Identify which cell holds the provided text, then report its [X, Y] central coordinate. 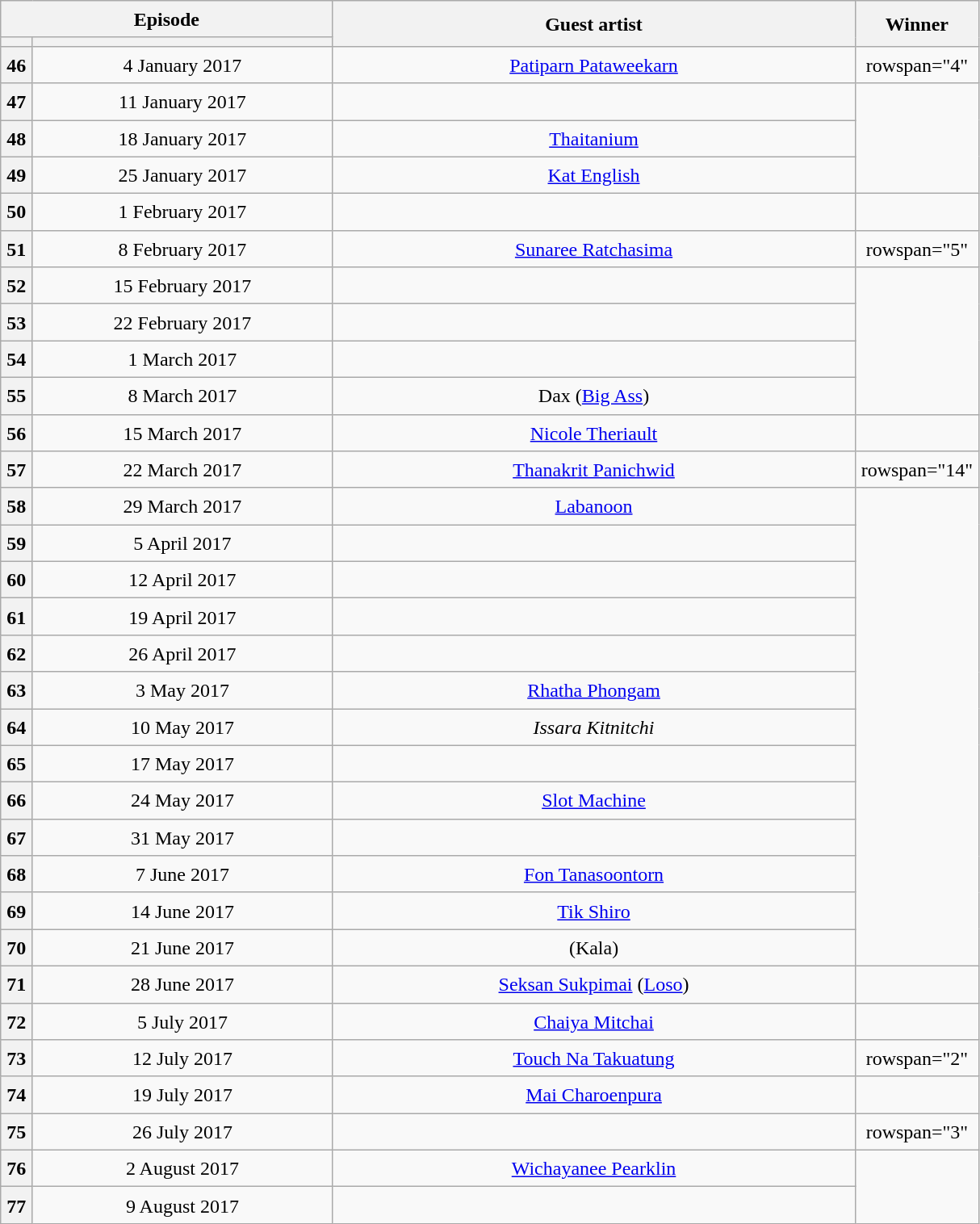
Guest artist [594, 24]
Thaitanium [594, 138]
18 January 2017 [182, 138]
rowspan="14" [917, 470]
24 May 2017 [182, 801]
Labanoon [594, 506]
54 [16, 359]
1 February 2017 [182, 212]
15 February 2017 [182, 286]
77 [16, 1205]
17 May 2017 [182, 764]
Sunaree Ratchasima [594, 249]
76 [16, 1168]
9 August 2017 [182, 1205]
Fon Tanasoontorn [594, 874]
71 [16, 984]
Kat English [594, 175]
51 [16, 249]
46 [16, 65]
1 March 2017 [182, 359]
47 [16, 102]
(Kala) [594, 948]
50 [16, 212]
3 May 2017 [182, 690]
rowspan="4" [917, 65]
rowspan="5" [917, 249]
72 [16, 1021]
19 April 2017 [182, 617]
26 April 2017 [182, 653]
12 July 2017 [182, 1058]
25 January 2017 [182, 175]
26 July 2017 [182, 1132]
21 June 2017 [182, 948]
65 [16, 764]
53 [16, 322]
22 March 2017 [182, 470]
68 [16, 874]
Slot Machine [594, 801]
56 [16, 433]
Nicole Theriault [594, 433]
7 June 2017 [182, 874]
74 [16, 1095]
73 [16, 1058]
60 [16, 580]
69 [16, 911]
5 July 2017 [182, 1021]
5 April 2017 [182, 543]
Dax (Big Ass) [594, 396]
66 [16, 801]
10 May 2017 [182, 727]
Episode [166, 19]
19 July 2017 [182, 1095]
rowspan="2" [917, 1058]
12 April 2017 [182, 580]
67 [16, 837]
29 March 2017 [182, 506]
59 [16, 543]
31 May 2017 [182, 837]
55 [16, 396]
48 [16, 138]
rowspan="3" [917, 1132]
Touch Na Takuatung [594, 1058]
49 [16, 175]
Chaiya Mitchai [594, 1021]
22 February 2017 [182, 322]
57 [16, 470]
14 June 2017 [182, 911]
Tik Shiro [594, 911]
4 January 2017 [182, 65]
8 March 2017 [182, 396]
8 February 2017 [182, 249]
Thanakrit Panichwid [594, 470]
52 [16, 286]
28 June 2017 [182, 984]
75 [16, 1132]
Mai Charoenpura [594, 1095]
63 [16, 690]
Patiparn Pataweekarn [594, 65]
2 August 2017 [182, 1168]
Winner [917, 24]
70 [16, 948]
Rhatha Phongam [594, 690]
Seksan Sukpimai (Loso) [594, 984]
11 January 2017 [182, 102]
Issara Kitnitchi [594, 727]
61 [16, 617]
Wichayanee Pearklin [594, 1168]
15 March 2017 [182, 433]
64 [16, 727]
62 [16, 653]
58 [16, 506]
